Find where the given text appears and provide that cell's center as (x, y) coordinate. 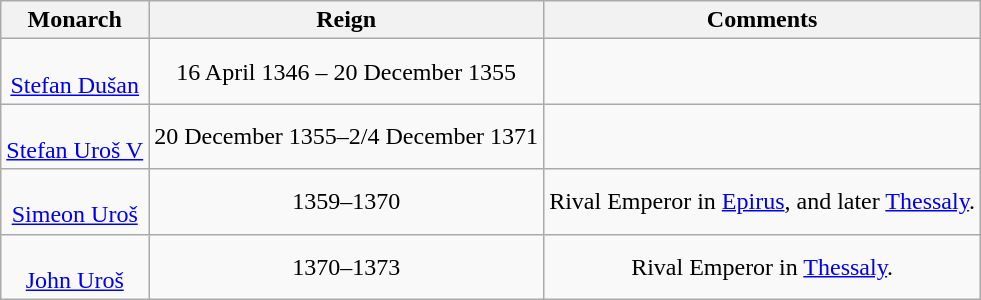
Simeon Uroš (75, 202)
1359–1370 (346, 202)
John Uroš (75, 266)
Stefan Dušan (75, 72)
1370–1373 (346, 266)
Comments (762, 20)
Reign (346, 20)
Stefan Uroš V (75, 136)
16 April 1346 – 20 December 1355 (346, 72)
20 December 1355–2/4 December 1371 (346, 136)
Rival Emperor in Epirus, and later Thessaly. (762, 202)
Monarch (75, 20)
Rival Emperor in Thessaly. (762, 266)
